Identify which cell holds the provided text, then report its [x, y] central coordinate. 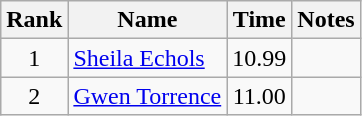
11.00 [260, 96]
Name [148, 20]
Notes [326, 20]
Sheila Echols [148, 58]
10.99 [260, 58]
2 [34, 96]
Time [260, 20]
Gwen Torrence [148, 96]
Rank [34, 20]
1 [34, 58]
